Provide the [x, y] coordinate of the cell's center where the given text is located.  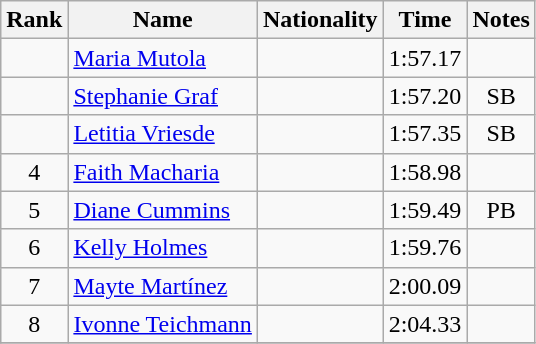
Rank [34, 20]
Maria Mutola [163, 58]
Letitia Vriesde [163, 134]
1:57.35 [425, 134]
7 [34, 286]
1:59.76 [425, 248]
2:00.09 [425, 286]
Faith Macharia [163, 172]
Name [163, 20]
Notes [501, 20]
5 [34, 210]
Time [425, 20]
Kelly Holmes [163, 248]
4 [34, 172]
1:57.20 [425, 96]
6 [34, 248]
1:58.98 [425, 172]
1:57.17 [425, 58]
Stephanie Graf [163, 96]
Ivonne Teichmann [163, 324]
1:59.49 [425, 210]
Nationality [320, 20]
Diane Cummins [163, 210]
PB [501, 210]
Mayte Martínez [163, 286]
8 [34, 324]
2:04.33 [425, 324]
